Return [x, y] of the center of cell containing provided text 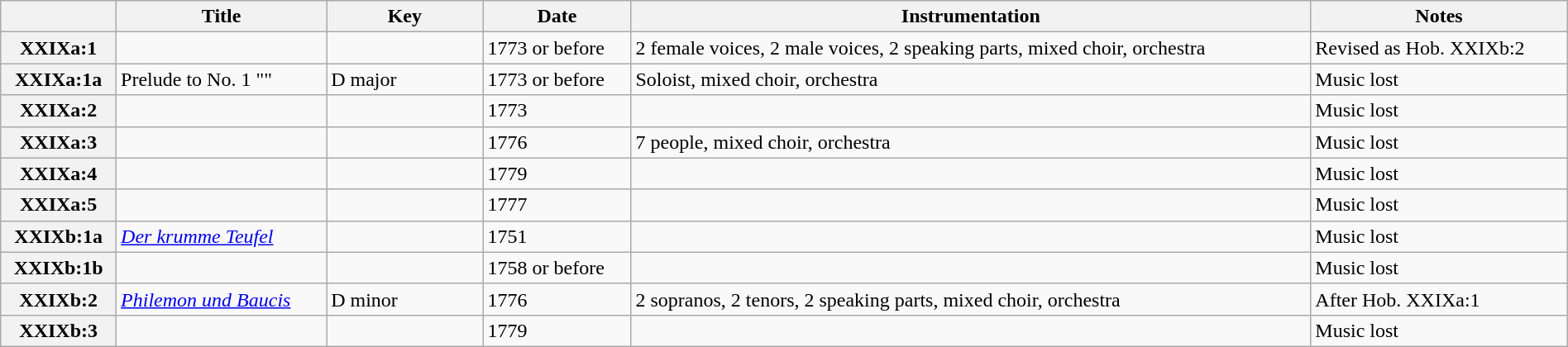
XXIXa:1 [59, 48]
1777 [557, 205]
XXIXa:4 [59, 173]
Prelude to No. 1 "" [222, 79]
D minor [405, 299]
XXIXb:3 [59, 330]
Der krumme Teufel [222, 236]
2 sopranos, 2 tenors, 2 speaking parts, mixed choir, orchestra [971, 299]
XXIXa:3 [59, 142]
Date [557, 17]
XXIXa:5 [59, 205]
Philemon und Baucis [222, 299]
1758 or before [557, 268]
7 people, mixed choir, orchestra [971, 142]
Instrumentation [971, 17]
Revised as Hob. XXIXb:2 [1439, 48]
After Hob. XXIXa:1 [1439, 299]
Soloist, mixed choir, orchestra [971, 79]
XXIXa:1a [59, 79]
1773 [557, 111]
XXIXb:2 [59, 299]
XXIXa:2 [59, 111]
XXIXb:1a [59, 236]
2 female voices, 2 male voices, 2 speaking parts, mixed choir, orchestra [971, 48]
Title [222, 17]
Notes [1439, 17]
D major [405, 79]
XXIXb:1b [59, 268]
1751 [557, 236]
Key [405, 17]
